Identify which cell holds the provided text, then report its (x, y) central coordinate. 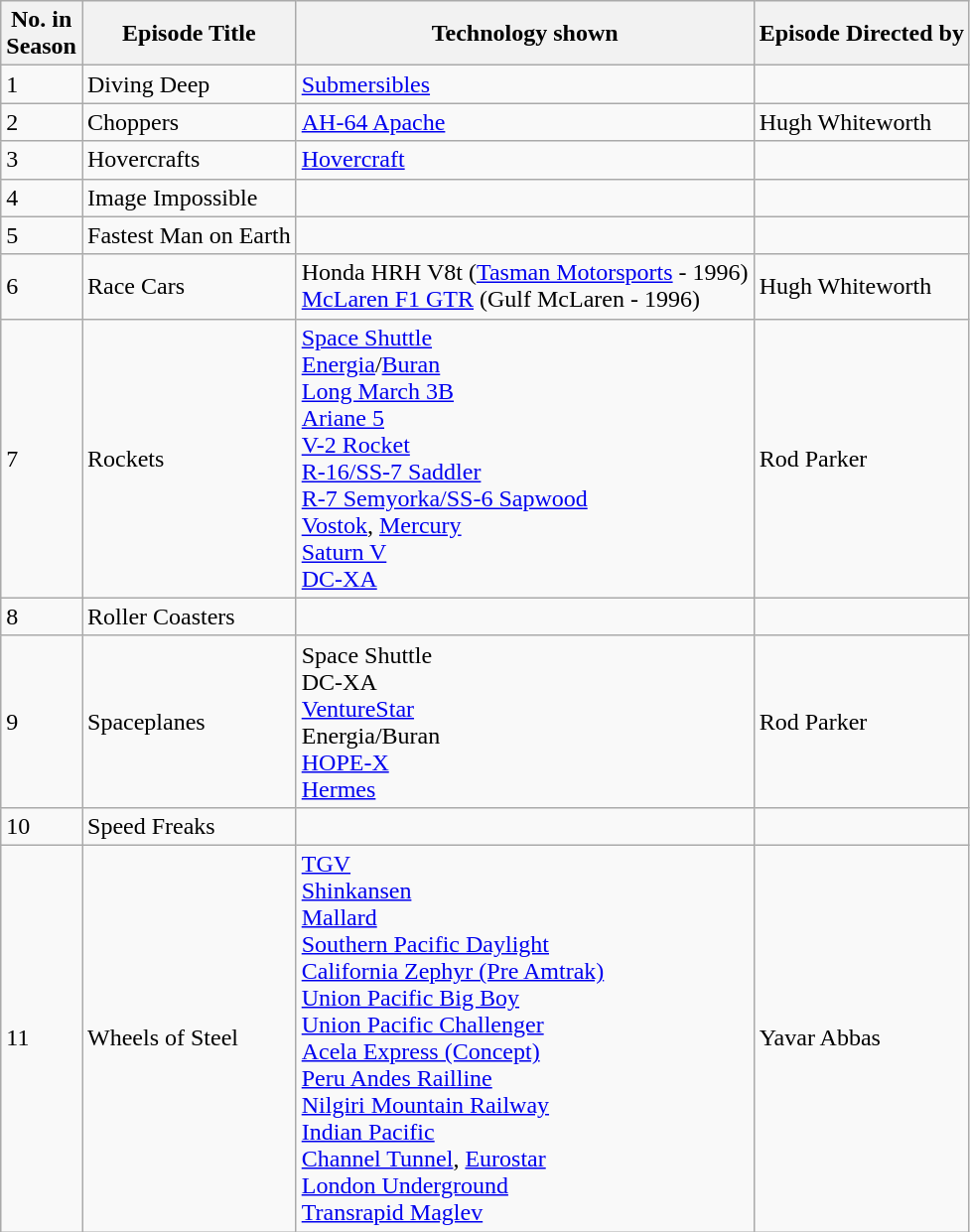
2 (42, 122)
3 (42, 160)
Diving Deep (189, 84)
5 (42, 235)
Roller Coasters (189, 616)
Yavar Abbas (862, 1038)
Space ShuttleEnergia/BuranLong March 3BAriane 5V-2 RocketR-16/SS-7 SaddlerR-7 Semyorka/SS-6 SapwoodVostok, MercurySaturn VDC-XA (524, 459)
Choppers (189, 122)
8 (42, 616)
10 (42, 826)
9 (42, 721)
4 (42, 198)
Episode Directed by (862, 34)
AH-64 Apache (524, 122)
Hovercrafts (189, 160)
Rockets (189, 459)
1 (42, 84)
No. inSeason (42, 34)
11 (42, 1038)
Spaceplanes (189, 721)
Honda HRH V8t (Tasman Motorsports - 1996)McLaren F1 GTR (Gulf McLaren - 1996) (524, 286)
Submersibles (524, 84)
Image Impossible (189, 198)
Technology shown (524, 34)
Speed Freaks (189, 826)
Fastest Man on Earth (189, 235)
6 (42, 286)
Wheels of Steel (189, 1038)
Space ShuttleDC-XAVentureStarEnergia/BuranHOPE-XHermes (524, 721)
Episode Title (189, 34)
Race Cars (189, 286)
Hovercraft (524, 160)
7 (42, 459)
